For the text-containing cell, return its midpoint in (x, y) coordinate format. 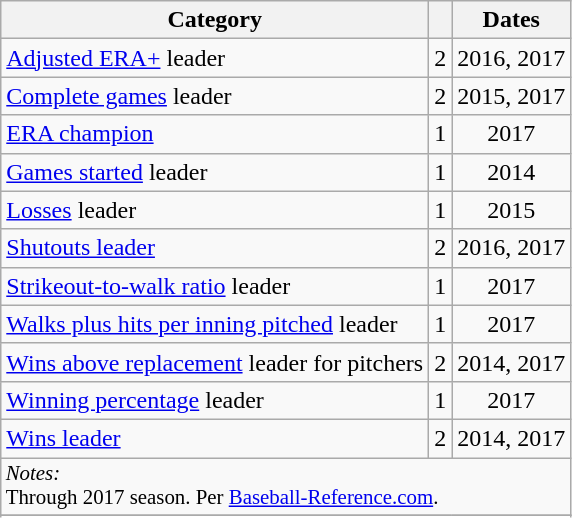
2015 (512, 210)
Games started leader (215, 172)
Adjusted ERA+ leader (215, 58)
Winning percentage leader (215, 400)
Complete games leader (215, 96)
Walks plus hits per inning pitched leader (215, 324)
Strikeout-to-walk ratio leader (215, 286)
Wins leader (215, 438)
Dates (512, 20)
Losses leader (215, 210)
Notes: Through 2017 season. Per Baseball-Reference.com. (286, 487)
Category (215, 20)
Shutouts leader (215, 248)
ERA champion (215, 134)
2015, 2017 (512, 96)
2014 (512, 172)
Wins above replacement leader for pitchers (215, 362)
